Locate the cell with the specified text and output its (x, y) center coordinate. 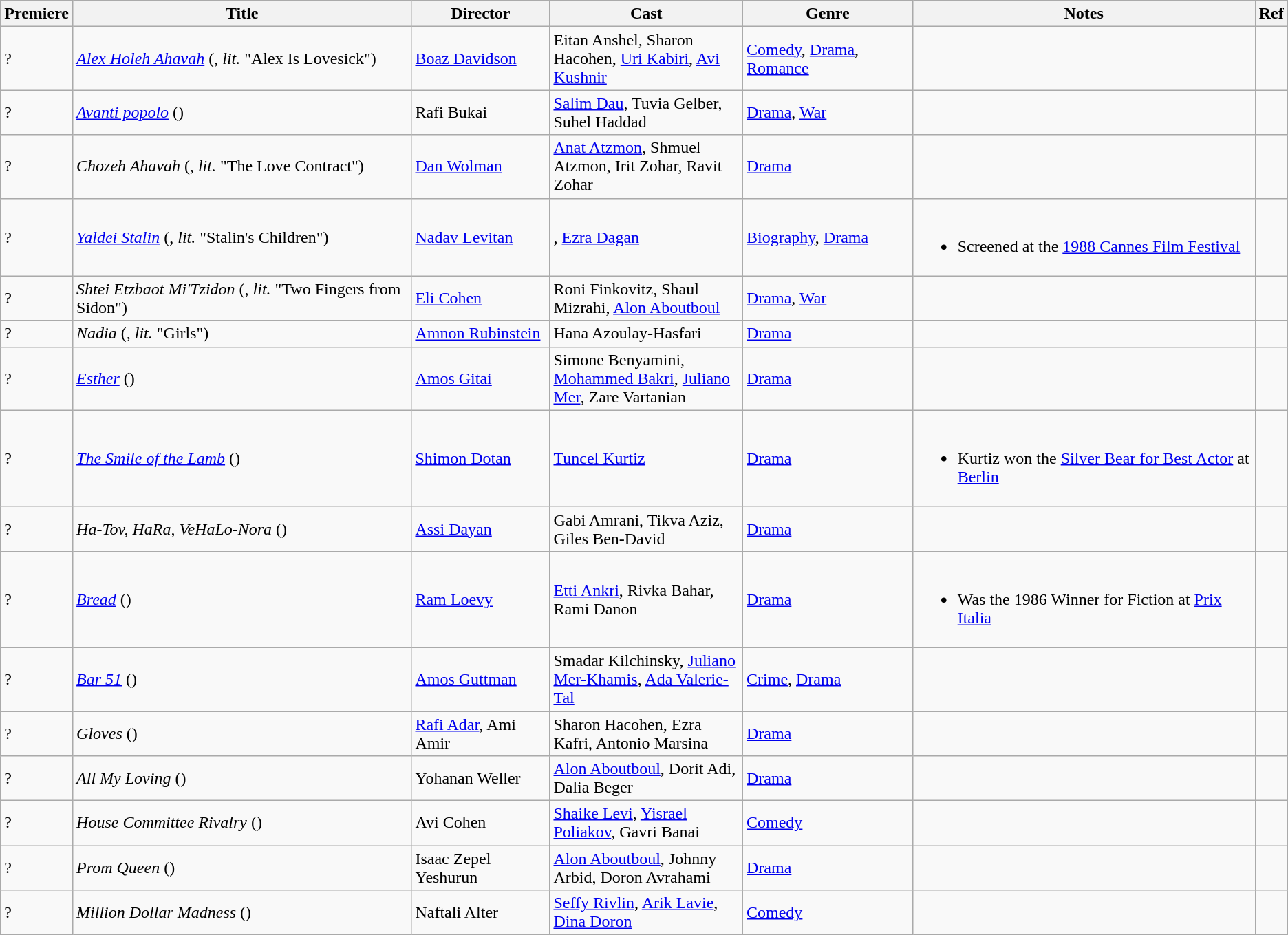
Amos Guttman (480, 679)
Naftali Alter (480, 912)
Shtei Etzbaot Mi'Tzidon (, lit. "Two Fingers from Sidon") (242, 299)
Simone Benyamini, Mohammed Bakri, Juliano Mer, Zare Vartanian (647, 378)
Bread () (242, 599)
Ref (1271, 14)
Million Dollar Madness () (242, 912)
Roni Finkovitz, Shaul Mizrahi, Alon Aboutboul (647, 299)
Screened at the 1988 Cannes Film Festival (1084, 237)
Amos Gitai (480, 378)
Esther () (242, 378)
Tuncel Kurtiz (647, 458)
Ram Loevy (480, 599)
Ha-Tov, HaRa, VeHaLo-Nora () (242, 528)
Yaldei Stalin (, lit. "Stalin's Children") (242, 237)
Bar 51 () (242, 679)
Chozeh Ahavah (, lit. "The Love Contract") (242, 166)
Etti Ankri, Rivka Bahar, Rami Danon (647, 599)
Alon Aboutboul, Dorit Adi, Dalia Beger (647, 779)
Comedy, Drama, Romance (828, 58)
Avi Cohen (480, 823)
Eli Cohen (480, 299)
, Ezra Dagan (647, 237)
Gloves () (242, 733)
Boaz Davidson (480, 58)
Eitan Anshel, Sharon Hacohen, Uri Kabiri, Avi Kushnir (647, 58)
The Smile of the Lamb () (242, 458)
Sharon Hacohen, Ezra Kafri, Antonio Marsina (647, 733)
Notes (1084, 14)
Crime, Drama (828, 679)
Smadar Kilchinsky, Juliano Mer-Khamis, Ada Valerie-Tal (647, 679)
Alex Holeh Ahavah (, lit. "Alex Is Lovesick") (242, 58)
Gabi Amrani, Tikva Aziz, Giles Ben-David (647, 528)
Genre (828, 14)
Nadav Levitan (480, 237)
Title (242, 14)
Amnon Rubinstein (480, 334)
Salim Dau, Tuvia Gelber, Suhel Haddad (647, 113)
Rafi Adar, Ami Amir (480, 733)
Premiere (37, 14)
Kurtiz won the Silver Bear for Best Actor at Berlin (1084, 458)
Dan Wolman (480, 166)
Was the 1986 Winner for Fiction at Prix Italia (1084, 599)
Rafi Bukai (480, 113)
Isaac Zepel Yeshurun (480, 868)
Alon Aboutboul, Johnny Arbid, Doron Avrahami (647, 868)
Biography, Drama (828, 237)
Avanti popolo () (242, 113)
All My Loving () (242, 779)
Seffy Rivlin, Arik Lavie, Dina Doron (647, 912)
Shimon Dotan (480, 458)
Assi Dayan (480, 528)
Shaike Levi, Yisrael Poliakov, Gavri Banai (647, 823)
Nadia (, lit. "Girls") (242, 334)
Anat Atzmon, Shmuel Atzmon, Irit Zohar, Ravit Zohar (647, 166)
Yohanan Weller (480, 779)
Cast (647, 14)
Prom Queen () (242, 868)
Hana Azoulay-Hasfari (647, 334)
House Committee Rivalry () (242, 823)
Director (480, 14)
